Provide the (x, y) coordinate of the cell's center where the given text is located.  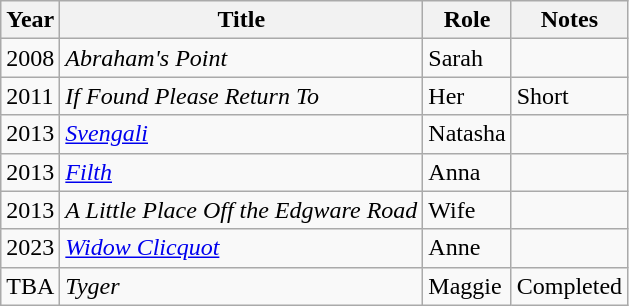
Sarah (467, 58)
Anne (467, 248)
Abraham's Point (242, 58)
Widow Clicquot (242, 248)
TBA (30, 286)
Notes (569, 20)
Role (467, 20)
Completed (569, 286)
Her (467, 96)
A Little Place Off the Edgware Road (242, 210)
Title (242, 20)
2011 (30, 96)
Svengali (242, 134)
Short (569, 96)
Wife (467, 210)
Year (30, 20)
2023 (30, 248)
Anna (467, 172)
Natasha (467, 134)
If Found Please Return To (242, 96)
Tyger (242, 286)
Maggie (467, 286)
Filth (242, 172)
2008 (30, 58)
